Pinpoint the cell where the given text exists, returning its (X, Y) midpoint coordinate. 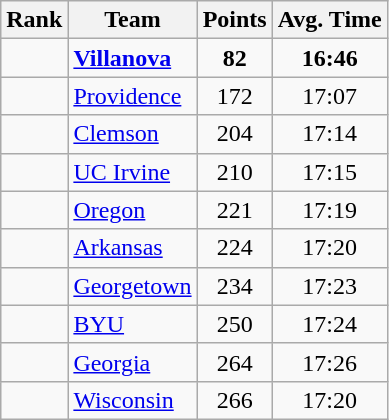
172 (234, 96)
Team (132, 20)
210 (234, 172)
Villanova (132, 58)
204 (234, 134)
Georgia (132, 362)
Avg. Time (330, 20)
234 (234, 286)
221 (234, 210)
Providence (132, 96)
17:23 (330, 286)
Oregon (132, 210)
Wisconsin (132, 400)
17:14 (330, 134)
16:46 (330, 58)
Arkansas (132, 248)
17:19 (330, 210)
Rank (34, 20)
17:24 (330, 324)
Points (234, 20)
266 (234, 400)
17:26 (330, 362)
17:07 (330, 96)
Georgetown (132, 286)
BYU (132, 324)
264 (234, 362)
UC Irvine (132, 172)
224 (234, 248)
82 (234, 58)
Clemson (132, 134)
17:15 (330, 172)
250 (234, 324)
